Return [x, y] of the center of cell containing provided text 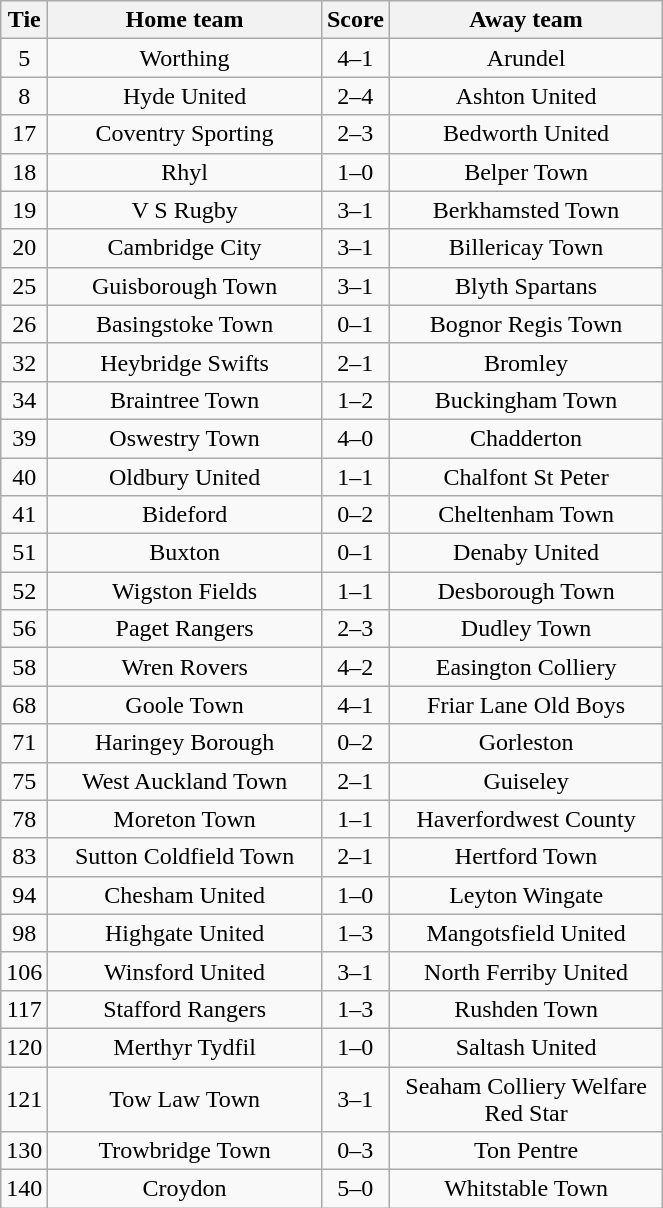
Worthing [185, 58]
Seaham Colliery Welfare Red Star [526, 1098]
5 [24, 58]
Winsford United [185, 971]
Tie [24, 20]
Denaby United [526, 553]
Hertford Town [526, 857]
Rushden Town [526, 1009]
75 [24, 781]
40 [24, 477]
Basingstoke Town [185, 324]
Desborough Town [526, 591]
Tow Law Town [185, 1098]
Braintree Town [185, 400]
Highgate United [185, 933]
71 [24, 743]
83 [24, 857]
4–0 [355, 438]
Oswestry Town [185, 438]
17 [24, 134]
Merthyr Tydfil [185, 1047]
Ton Pentre [526, 1151]
Arundel [526, 58]
0–3 [355, 1151]
Wigston Fields [185, 591]
Cambridge City [185, 248]
Score [355, 20]
Home team [185, 20]
51 [24, 553]
V S Rugby [185, 210]
Heybridge Swifts [185, 362]
41 [24, 515]
Moreton Town [185, 819]
117 [24, 1009]
Bedworth United [526, 134]
68 [24, 705]
Guisborough Town [185, 286]
Buckingham Town [526, 400]
4–2 [355, 667]
19 [24, 210]
Hyde United [185, 96]
Bognor Regis Town [526, 324]
Leyton Wingate [526, 895]
18 [24, 172]
Goole Town [185, 705]
Billericay Town [526, 248]
52 [24, 591]
Mangotsfield United [526, 933]
56 [24, 629]
39 [24, 438]
Wren Rovers [185, 667]
Saltash United [526, 1047]
Cheltenham Town [526, 515]
32 [24, 362]
140 [24, 1189]
Belper Town [526, 172]
Ashton United [526, 96]
5–0 [355, 1189]
106 [24, 971]
Dudley Town [526, 629]
Stafford Rangers [185, 1009]
Oldbury United [185, 477]
98 [24, 933]
Croydon [185, 1189]
94 [24, 895]
Chesham United [185, 895]
West Auckland Town [185, 781]
Chadderton [526, 438]
Friar Lane Old Boys [526, 705]
North Ferriby United [526, 971]
Trowbridge Town [185, 1151]
Haverfordwest County [526, 819]
Away team [526, 20]
1–2 [355, 400]
Paget Rangers [185, 629]
Chalfont St Peter [526, 477]
20 [24, 248]
Coventry Sporting [185, 134]
Bromley [526, 362]
34 [24, 400]
Berkhamsted Town [526, 210]
130 [24, 1151]
2–4 [355, 96]
78 [24, 819]
Bideford [185, 515]
120 [24, 1047]
8 [24, 96]
26 [24, 324]
Easington Colliery [526, 667]
Rhyl [185, 172]
Gorleston [526, 743]
121 [24, 1098]
Whitstable Town [526, 1189]
58 [24, 667]
Sutton Coldfield Town [185, 857]
Buxton [185, 553]
Haringey Borough [185, 743]
Guiseley [526, 781]
25 [24, 286]
Blyth Spartans [526, 286]
